Locate the cell with the specified text and output its (X, Y) center coordinate. 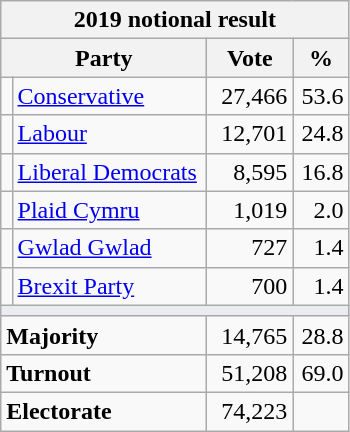
Plaid Cymru (110, 210)
69.0 (321, 373)
27,466 (250, 96)
Labour (110, 134)
700 (250, 286)
Majority (104, 335)
Conservative (110, 96)
74,223 (250, 411)
Turnout (104, 373)
727 (250, 248)
1,019 (250, 210)
14,765 (250, 335)
28.8 (321, 335)
24.8 (321, 134)
Party (104, 58)
12,701 (250, 134)
16.8 (321, 172)
% (321, 58)
Gwlad Gwlad (110, 248)
Electorate (104, 411)
2.0 (321, 210)
51,208 (250, 373)
8,595 (250, 172)
Vote (250, 58)
Brexit Party (110, 286)
53.6 (321, 96)
2019 notional result (175, 20)
Liberal Democrats (110, 172)
